Provide the (x, y) coordinate of the cell's center where the given text is located.  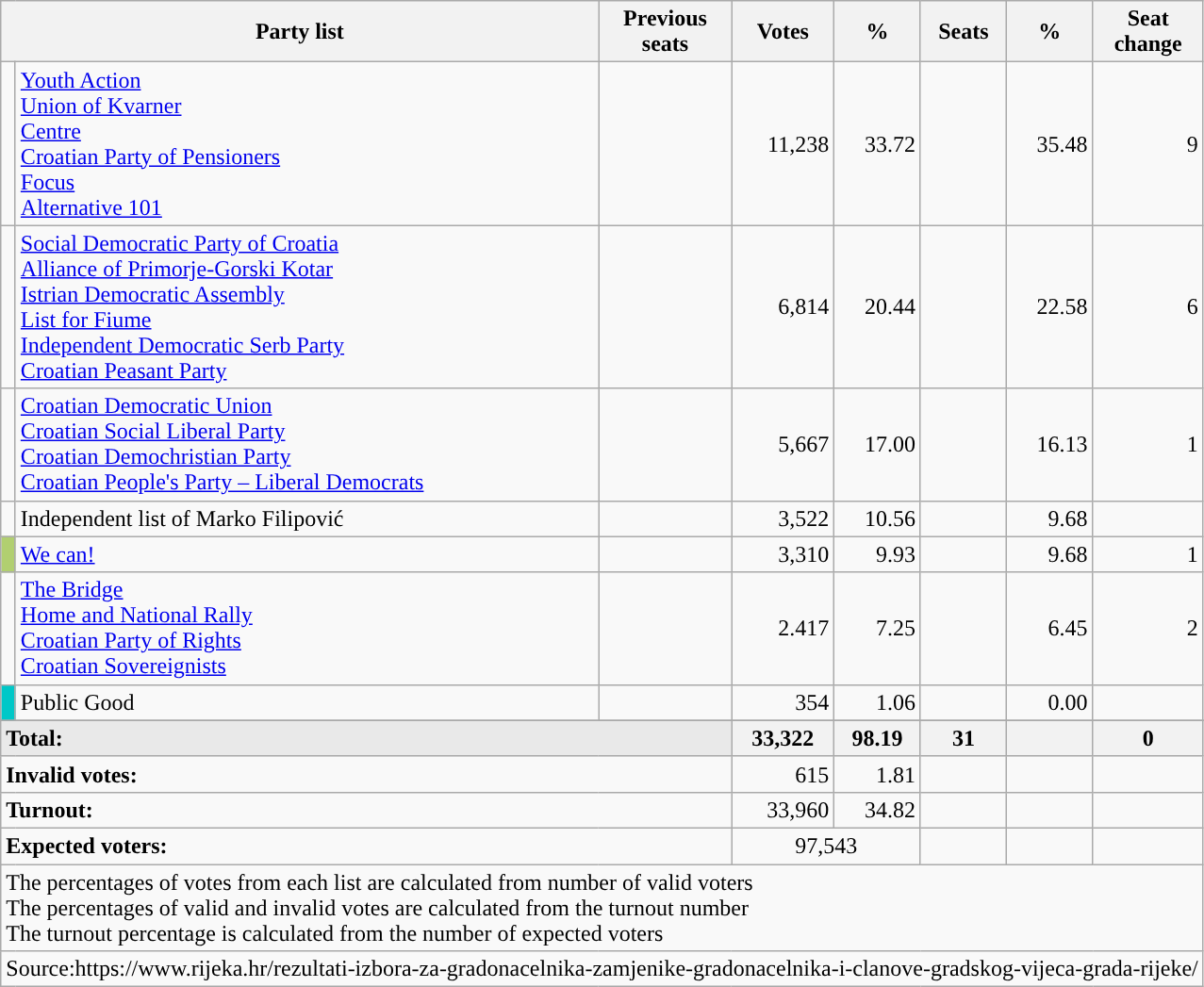
34.82 (878, 810)
We can! (307, 554)
17.00 (878, 445)
5,667 (783, 445)
6,814 (783, 307)
Public Good (307, 702)
Party list (300, 32)
Independent list of Marko Filipović (307, 518)
33.72 (878, 143)
7.25 (878, 628)
6 (1148, 307)
Source:https://www.rijeka.hr/rezultati-izbora-za-gradonacelnika-zamjenike-gradonacelnika-i-clanove-gradskog-vijeca-grada-rijeke/ (602, 969)
The Bridge Home and National Rally Croatian Party of Rights Croatian Sovereignists (307, 628)
16.13 (1049, 445)
0.00 (1049, 702)
10.56 (878, 518)
22.58 (1049, 307)
31 (964, 738)
11,238 (783, 143)
2.417 (783, 628)
9.93 (878, 554)
Total: (366, 738)
Votes (783, 32)
Croatian Democratic Union Croatian Social Liberal Party Croatian Demochristian Party Croatian People's Party – Liberal Democrats (307, 445)
0 (1148, 738)
9 (1148, 143)
97,543 (826, 846)
98.19 (878, 738)
Seatchange (1148, 32)
Previousseats (666, 32)
Expected voters: (366, 846)
33,322 (783, 738)
Turnout: (366, 810)
20.44 (878, 307)
Youth Action Union of Kvarner Centre Croatian Party of Pensioners Focus Alternative 101 (307, 143)
1.06 (878, 702)
Invalid votes: (366, 774)
33,960 (783, 810)
3,310 (783, 554)
Seats (964, 32)
2 (1148, 628)
615 (783, 774)
3,522 (783, 518)
354 (783, 702)
6.45 (1049, 628)
1.81 (878, 774)
35.48 (1049, 143)
